Locate the cell with the specified text and output its (x, y) center coordinate. 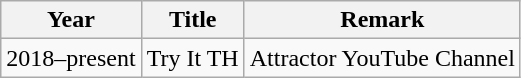
2018–present (71, 58)
Attractor YouTube Channel (382, 58)
Year (71, 20)
Title (192, 20)
Try It TH (192, 58)
Remark (382, 20)
